Provide the [x, y] coordinate of the cell's center where the given text is located.  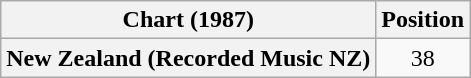
38 [423, 58]
Chart (1987) [188, 20]
New Zealand (Recorded Music NZ) [188, 58]
Position [423, 20]
